Scan for the cell matching the given text and deliver its [x, y] coordinate at center. 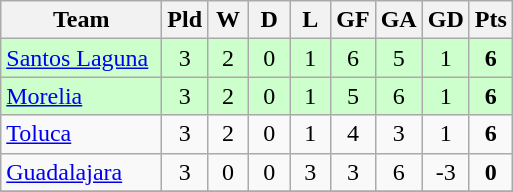
Team [82, 20]
L [310, 20]
Santos Laguna [82, 58]
-3 [446, 172]
GD [446, 20]
4 [353, 134]
W [228, 20]
Guadalajara [82, 172]
Pld [185, 20]
GA [398, 20]
Morelia [82, 96]
D [270, 20]
Pts [490, 20]
Toluca [82, 134]
GF [353, 20]
